For the text-containing cell, return its midpoint in [X, Y] coordinate format. 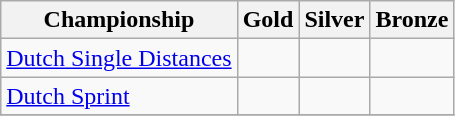
Dutch Sprint [119, 96]
Championship [119, 20]
Silver [334, 20]
Gold [268, 20]
Bronze [412, 20]
Dutch Single Distances [119, 58]
